Pinpoint the cell where the given text exists, returning its (X, Y) midpoint coordinate. 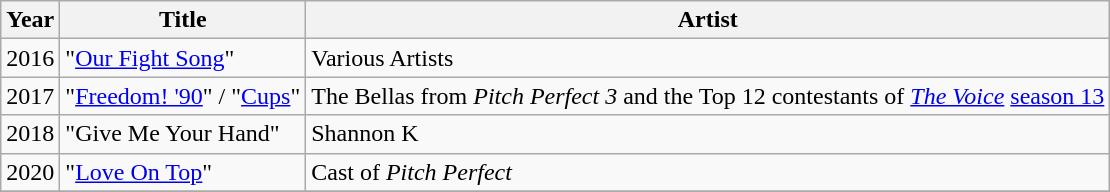
2017 (30, 96)
2018 (30, 134)
The Bellas from Pitch Perfect 3 and the Top 12 contestants of The Voice season 13 (708, 96)
Year (30, 20)
"Love On Top" (183, 172)
2016 (30, 58)
Shannon K (708, 134)
Artist (708, 20)
2020 (30, 172)
"Give Me Your Hand" (183, 134)
Various Artists (708, 58)
"Our Fight Song" (183, 58)
"Freedom! '90" / "Cups" (183, 96)
Cast of Pitch Perfect (708, 172)
Title (183, 20)
